For the text-containing cell, return its midpoint in (x, y) coordinate format. 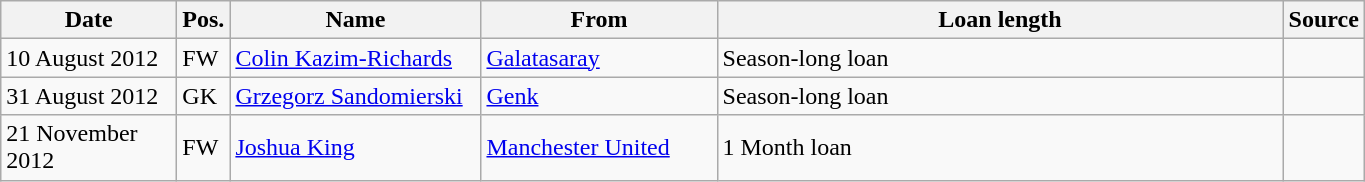
Colin Kazim-Richards (356, 58)
Grzegorz Sandomierski (356, 96)
Name (356, 20)
From (599, 20)
Galatasaray (599, 58)
Source (1324, 20)
Date (89, 20)
Loan length (1000, 20)
21 November 2012 (89, 148)
10 August 2012 (89, 58)
Joshua King (356, 148)
Pos. (204, 20)
GK (204, 96)
31 August 2012 (89, 96)
Genk (599, 96)
Manchester United (599, 148)
1 Month loan (1000, 148)
